Capture the cell that displays the provided text and extract its (x, y) central coordinate. 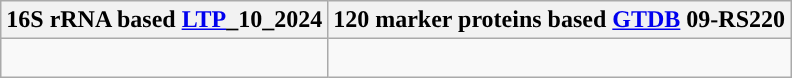
16S rRNA based LTP_10_2024 (164, 20)
120 marker proteins based GTDB 09-RS220 (560, 20)
